Locate the cell with the specified text and output its (X, Y) center coordinate. 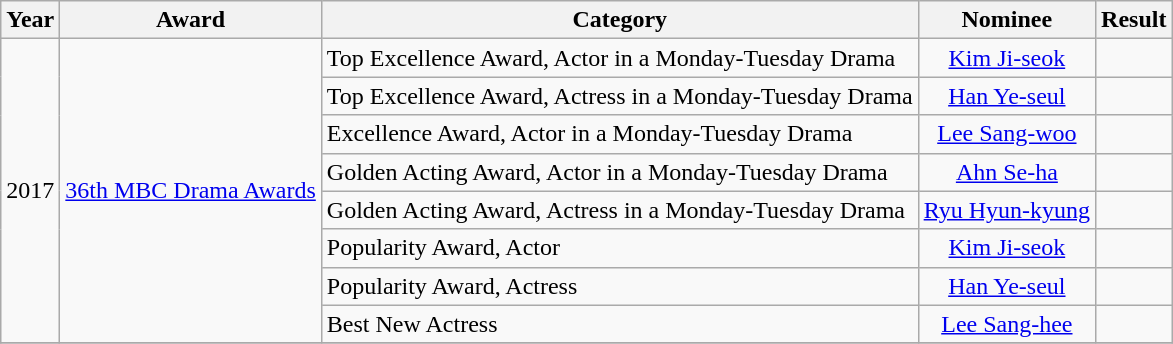
Best New Actress (620, 324)
Ahn Se-ha (1006, 172)
Year (30, 20)
Ryu Hyun-kyung (1006, 210)
Popularity Award, Actress (620, 286)
Popularity Award, Actor (620, 248)
Golden Acting Award, Actress in a Monday-Tuesday Drama (620, 210)
Nominee (1006, 20)
2017 (30, 191)
Award (191, 20)
Excellence Award, Actor in a Monday-Tuesday Drama (620, 134)
Category (620, 20)
Top Excellence Award, Actor in a Monday-Tuesday Drama (620, 58)
Result (1134, 20)
36th MBC Drama Awards (191, 191)
Top Excellence Award, Actress in a Monday-Tuesday Drama (620, 96)
Lee Sang-hee (1006, 324)
Golden Acting Award, Actor in a Monday-Tuesday Drama (620, 172)
Lee Sang-woo (1006, 134)
